Return (X, Y) of the center of cell containing provided text 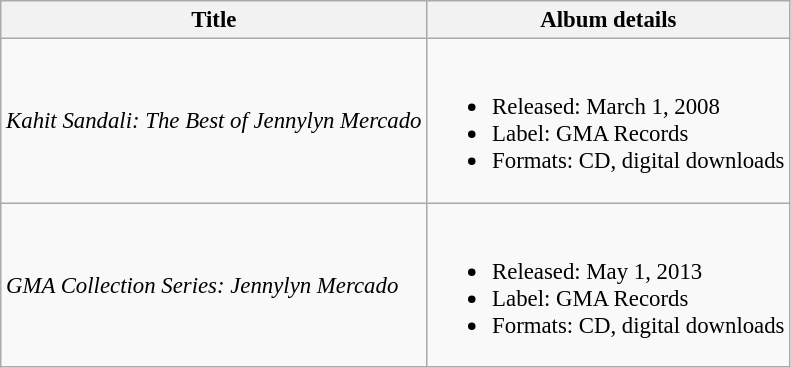
Kahit Sandali: The Best of Jennylyn Mercado (214, 121)
Album details (608, 20)
Title (214, 20)
Released: May 1, 2013Label: GMA RecordsFormats: CD, digital downloads (608, 285)
GMA Collection Series: Jennylyn Mercado (214, 285)
Released: March 1, 2008Label: GMA RecordsFormats: CD, digital downloads (608, 121)
